Detect which cell encompasses the target text, then output its (x, y) center coordinate. 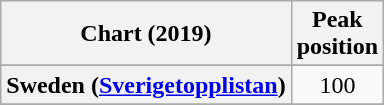
Chart (2019) (146, 34)
Sweden (Sverigetopplistan) (146, 85)
100 (337, 85)
Peakposition (337, 34)
